Identify which cell holds the provided text, then report its [x, y] central coordinate. 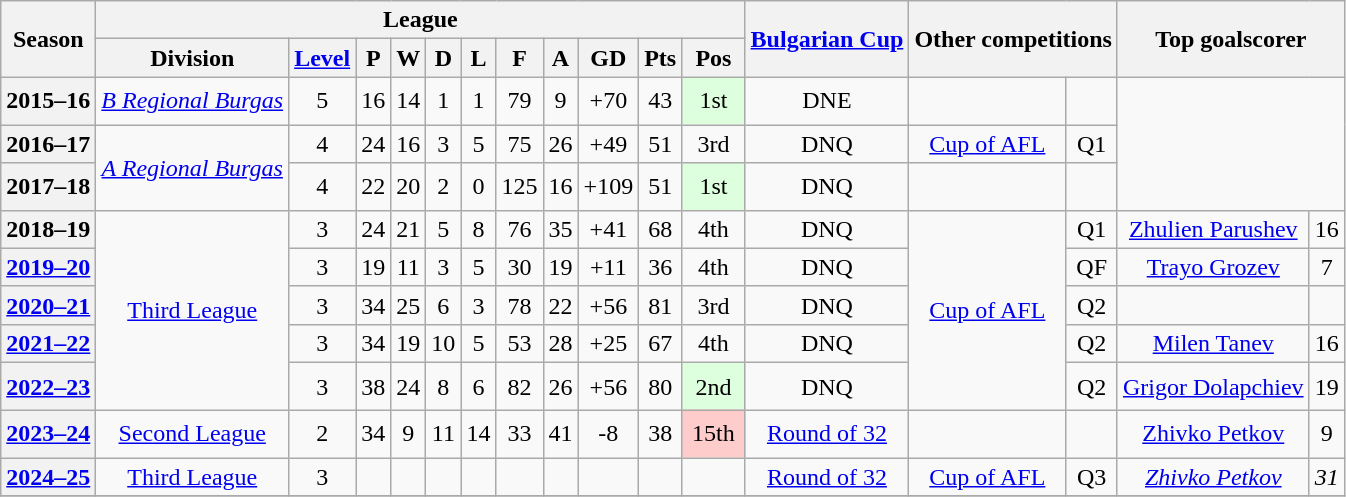
W [408, 58]
Q3 [1092, 477]
+49 [608, 144]
25 [408, 305]
81 [660, 305]
33 [520, 434]
0 [478, 187]
Level [322, 58]
Other competitions [1014, 39]
DNE [827, 101]
Trayo Grozev [1213, 267]
2018–19 [48, 229]
80 [660, 387]
+41 [608, 229]
+11 [608, 267]
+25 [608, 343]
30 [520, 267]
28 [560, 343]
Grigor Dolapchiev [1213, 387]
A Regional Burgas [192, 168]
2022–23 [48, 387]
A [560, 58]
76 [520, 229]
78 [520, 305]
GD [608, 58]
125 [520, 187]
2019–20 [48, 267]
2nd [714, 387]
36 [660, 267]
2021–22 [48, 343]
Milen Tanev [1213, 343]
2020–21 [48, 305]
68 [660, 229]
15th [714, 434]
79 [520, 101]
Zhulien Parushev [1213, 229]
Pts [660, 58]
2024–25 [48, 477]
75 [520, 144]
Division [192, 58]
82 [520, 387]
-8 [608, 434]
F [520, 58]
43 [660, 101]
Second League [192, 434]
Bulgarian Cup [827, 39]
Top goalscorer [1230, 39]
Season [48, 39]
35 [560, 229]
7 [1326, 267]
+70 [608, 101]
B Regional Burgas [192, 101]
67 [660, 343]
League [420, 20]
2015–16 [48, 101]
53 [520, 343]
20 [408, 187]
2016–17 [48, 144]
QF [1092, 267]
D [444, 58]
P [374, 58]
2017–18 [48, 187]
41 [560, 434]
31 [1326, 477]
L [478, 58]
21 [408, 229]
+109 [608, 187]
2023–24 [48, 434]
10 [444, 343]
Pos [714, 58]
